Find where the given text appears and provide that cell's center as (X, Y) coordinate. 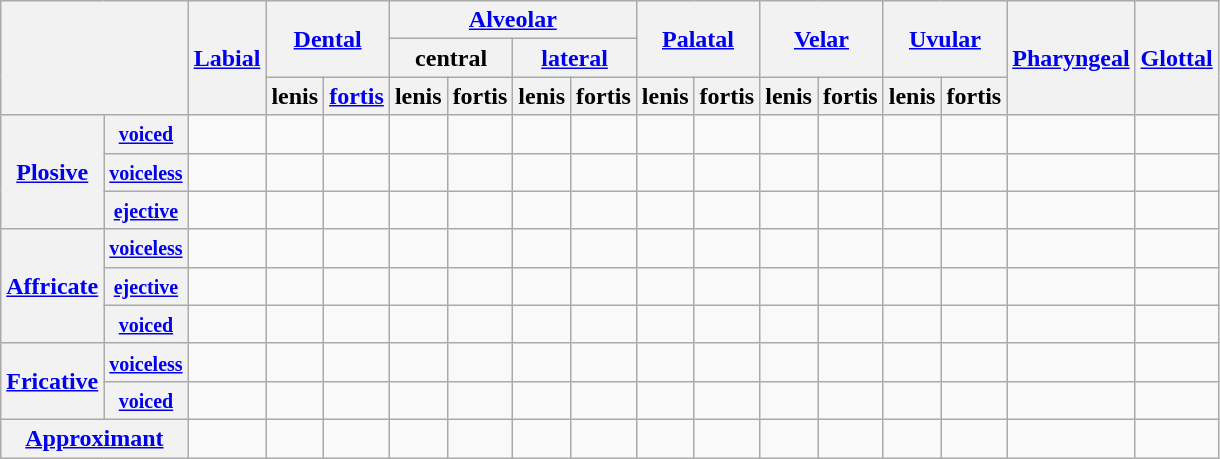
Dental (328, 39)
Velar (822, 39)
Approximant (94, 438)
Pharyngeal (1071, 58)
lateral (574, 58)
Affricate (52, 286)
Fricative (52, 381)
Alveolar (512, 20)
Labial (227, 58)
Palatal (698, 39)
Plosive (52, 172)
central (450, 58)
Glottal (1176, 58)
Uvular (944, 39)
